Output the [X, Y] coordinate of the center of the cell containing the given text.  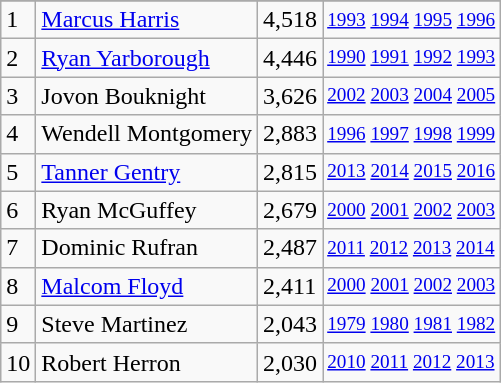
2,411 [290, 286]
8 [18, 286]
5 [18, 172]
2 [18, 58]
2,487 [290, 248]
9 [18, 324]
Dominic Rufran [147, 248]
1990 1991 1992 1993 [412, 58]
10 [18, 362]
2,030 [290, 362]
4,446 [290, 58]
2,883 [290, 134]
Jovon Bouknight [147, 96]
Ryan McGuffey [147, 210]
2010 2011 2012 2013 [412, 362]
2002 2003 2004 2005 [412, 96]
2,679 [290, 210]
3,626 [290, 96]
1 [18, 20]
1979 1980 1981 1982 [412, 324]
3 [18, 96]
2,815 [290, 172]
4 [18, 134]
Robert Herron [147, 362]
Ryan Yarborough [147, 58]
1993 1994 1995 1996 [412, 20]
Wendell Montgomery [147, 134]
4,518 [290, 20]
7 [18, 248]
2013 2014 2015 2016 [412, 172]
2,043 [290, 324]
Marcus Harris [147, 20]
1996 1997 1998 1999 [412, 134]
2011 2012 2013 2014 [412, 248]
6 [18, 210]
Tanner Gentry [147, 172]
Steve Martinez [147, 324]
Malcom Floyd [147, 286]
